Search for the cell housing the specified text and yield its [x, y] center coordinate. 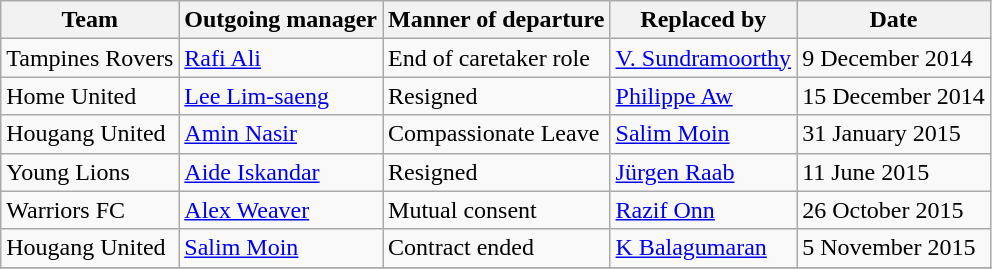
Team [90, 20]
Date [894, 20]
5 November 2015 [894, 248]
Contract ended [496, 248]
Amin Nasir [281, 134]
Lee Lim-saeng [281, 96]
Outgoing manager [281, 20]
Compassionate Leave [496, 134]
11 June 2015 [894, 172]
Rafi Ali [281, 58]
Replaced by [704, 20]
End of caretaker role [496, 58]
9 December 2014 [894, 58]
31 January 2015 [894, 134]
Philippe Aw [704, 96]
Tampines Rovers [90, 58]
15 December 2014 [894, 96]
K Balagumaran [704, 248]
Manner of departure [496, 20]
Razif Onn [704, 210]
Young Lions [90, 172]
Mutual consent [496, 210]
V. Sundramoorthy [704, 58]
Aide Iskandar [281, 172]
Home United [90, 96]
Alex Weaver [281, 210]
Jürgen Raab [704, 172]
26 October 2015 [894, 210]
Warriors FC [90, 210]
